Scan for the cell matching the given text and deliver its (x, y) coordinate at center. 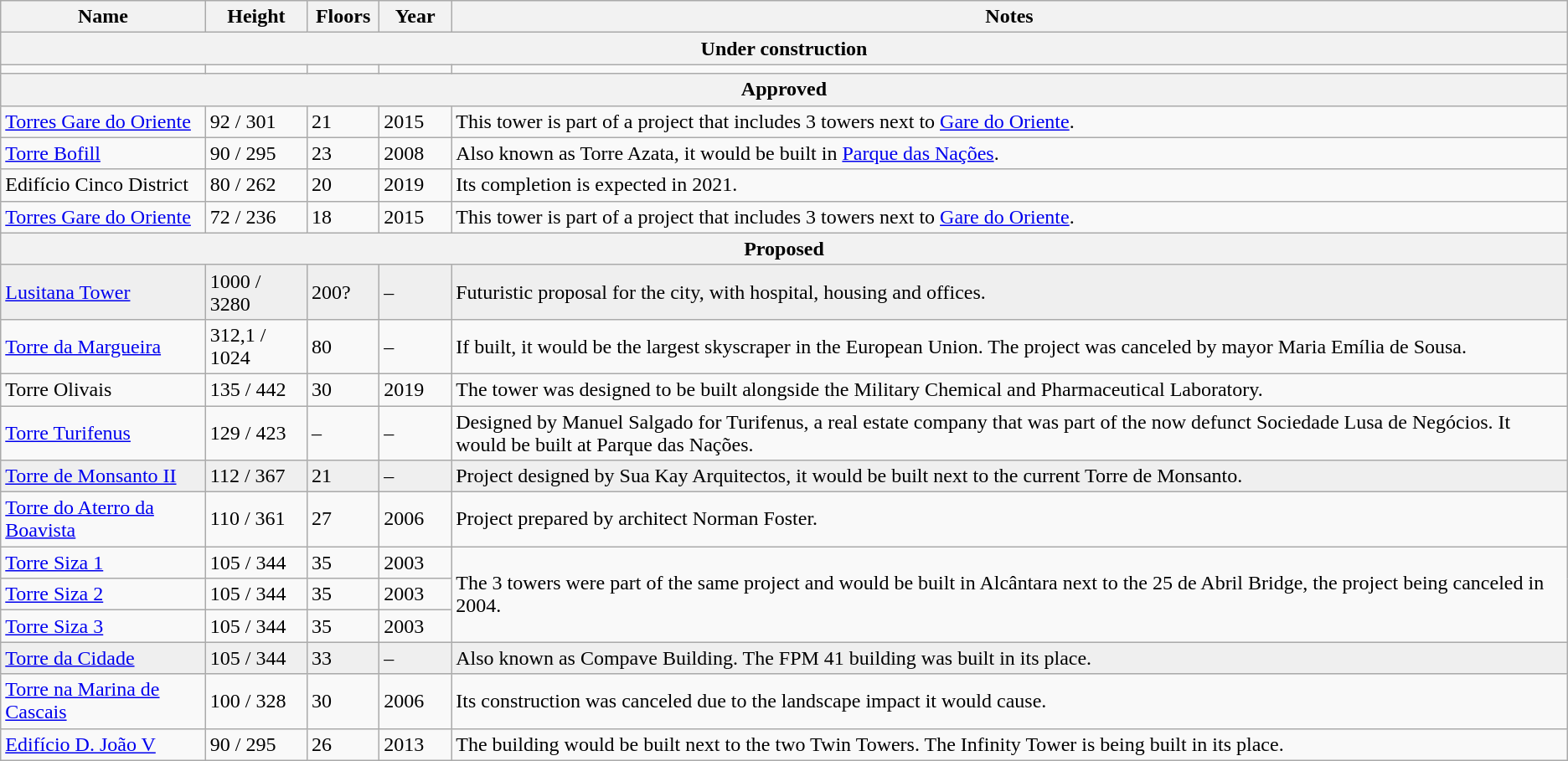
Project designed by Sua Kay Arquitectos, it would be built next to the current Torre de Monsanto. (1010, 476)
2008 (415, 153)
1000 / 3280 (256, 291)
Project prepared by architect Norman Foster. (1010, 519)
Torre na Marina de Cascais (104, 702)
80 (343, 347)
Its completion is expected in 2021. (1010, 185)
33 (343, 658)
2013 (415, 744)
Approved (784, 90)
Proposed (784, 249)
Also known as Torre Azata, it would be built in Parque das Nações. (1010, 153)
20 (343, 185)
Name (104, 17)
129 / 423 (256, 432)
Notes (1010, 17)
200? (343, 291)
Torre de Monsanto II (104, 476)
110 / 361 (256, 519)
Torre Siza 3 (104, 626)
112 / 367 (256, 476)
Torre Bofill (104, 153)
80 / 262 (256, 185)
27 (343, 519)
Floors (343, 17)
100 / 328 (256, 702)
Edifício Cinco District (104, 185)
Also known as Compave Building. The FPM 41 building was built in its place. (1010, 658)
Torre Siza 2 (104, 594)
Its construction was canceled due to the landscape impact it would cause. (1010, 702)
26 (343, 744)
Torre Siza 1 (104, 563)
Year (415, 17)
23 (343, 153)
Lusitana Tower (104, 291)
The tower was designed to be built alongside the Military Chemical and Pharmaceutical Laboratory. (1010, 389)
Under construction (784, 49)
Edifício D. João V (104, 744)
Height (256, 17)
Torre da Cidade (104, 658)
Torre do Aterro da Boavista (104, 519)
Torre da Margueira (104, 347)
72 / 236 (256, 217)
312,1 / 1024 (256, 347)
135 / 442 (256, 389)
Futuristic proposal for the city, with hospital, housing and offices. (1010, 291)
Torre Turifenus (104, 432)
92 / 301 (256, 121)
Torre Olivais (104, 389)
The 3 towers were part of the same project and would be built in Alcântara next to the 25 de Abril Bridge, the project being canceled in 2004. (1010, 594)
18 (343, 217)
The building would be built next to the two Twin Towers. The Infinity Tower is being built in its place. (1010, 744)
If built, it would be the largest skyscraper in the European Union. The project was canceled by mayor Maria Emília de Sousa. (1010, 347)
